Return [X, Y] of the center of cell containing provided text 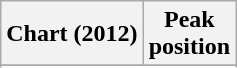
Peak position [189, 34]
Chart (2012) [72, 34]
